Determine the (x, y) coordinate at the center of the cell enclosing the given text.  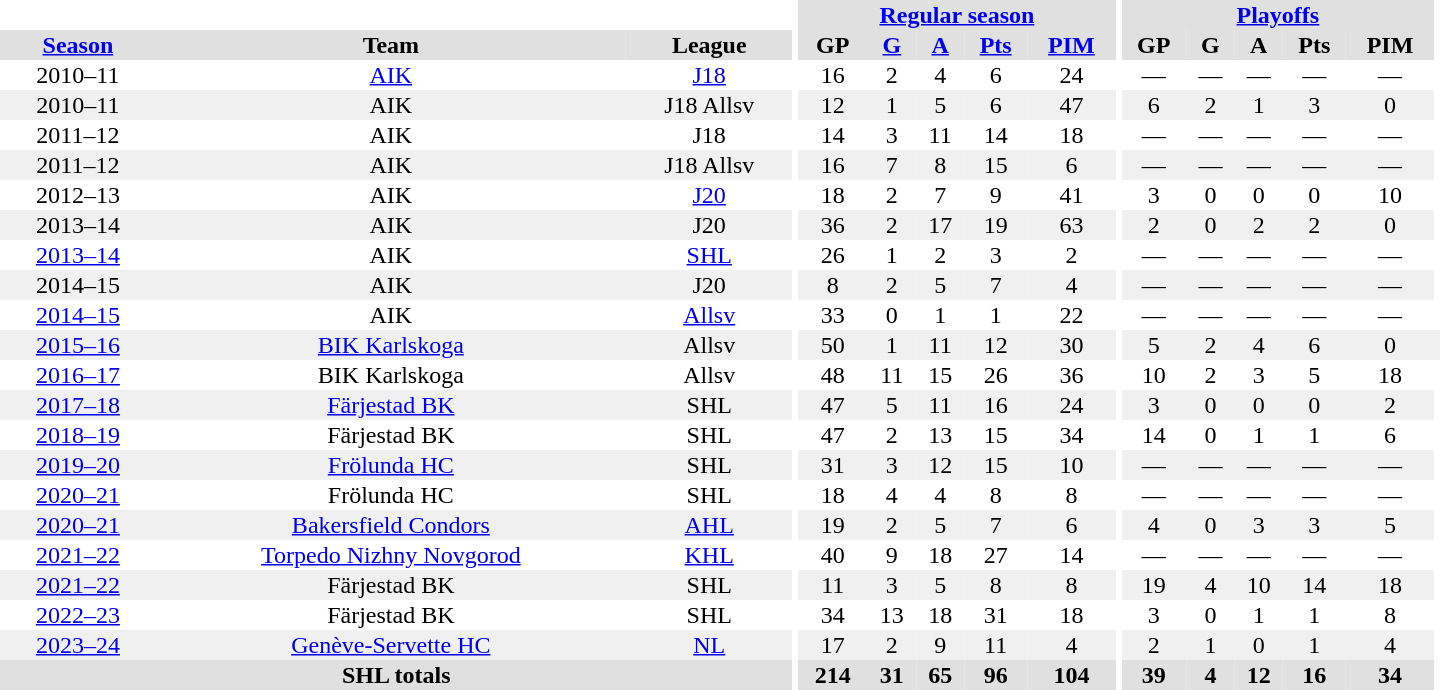
22 (1072, 315)
48 (833, 375)
214 (833, 675)
27 (996, 555)
40 (833, 555)
63 (1072, 225)
50 (833, 345)
2017–18 (78, 405)
NL (710, 645)
30 (1072, 345)
2018–19 (78, 435)
Team (391, 45)
Torpedo Nizhny Novgorod (391, 555)
Genève-Servette HC (391, 645)
League (710, 45)
Playoffs (1278, 15)
Regular season (957, 15)
SHL totals (396, 675)
65 (940, 675)
33 (833, 315)
Bakersfield Condors (391, 525)
Season (78, 45)
39 (1154, 675)
41 (1072, 195)
2019–20 (78, 465)
KHL (710, 555)
2016–17 (78, 375)
104 (1072, 675)
96 (996, 675)
2012–13 (78, 195)
2022–23 (78, 615)
2015–16 (78, 345)
2023–24 (78, 645)
AHL (710, 525)
